Return the [X, Y] coordinate for the center point of the cell that contains the specified text.  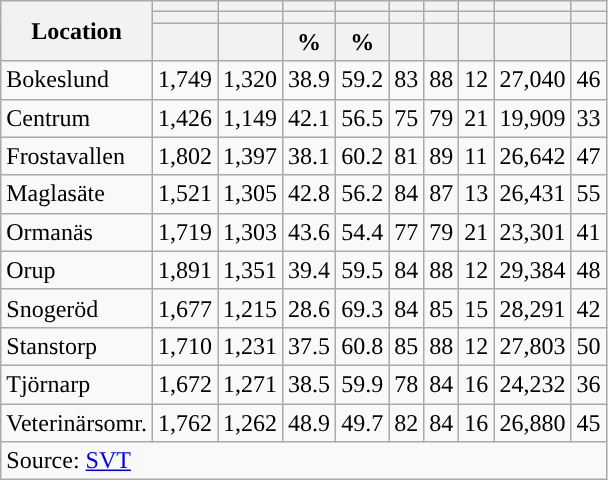
1,762 [184, 423]
48 [588, 270]
83 [406, 80]
43.6 [310, 232]
Orup [77, 270]
59.5 [362, 270]
27,803 [532, 346]
69.3 [362, 308]
15 [476, 308]
Maglasäte [77, 194]
1,677 [184, 308]
38.1 [310, 156]
89 [442, 156]
11 [476, 156]
1,521 [184, 194]
28,291 [532, 308]
Source: SVT [304, 461]
77 [406, 232]
59.2 [362, 80]
1,149 [250, 118]
38.5 [310, 384]
48.9 [310, 423]
1,231 [250, 346]
41 [588, 232]
1,351 [250, 270]
45 [588, 423]
56.2 [362, 194]
Stanstorp [77, 346]
1,891 [184, 270]
38.9 [310, 80]
1,719 [184, 232]
55 [588, 194]
Ormanäs [77, 232]
1,271 [250, 384]
36 [588, 384]
Veterinärsomr. [77, 423]
1,802 [184, 156]
42.8 [310, 194]
13 [476, 194]
42.1 [310, 118]
24,232 [532, 384]
1,303 [250, 232]
28.6 [310, 308]
Frostavallen [77, 156]
87 [442, 194]
49.7 [362, 423]
46 [588, 80]
37.5 [310, 346]
1,710 [184, 346]
60.2 [362, 156]
1,215 [250, 308]
1,262 [250, 423]
82 [406, 423]
39.4 [310, 270]
78 [406, 384]
Location [77, 31]
59.9 [362, 384]
42 [588, 308]
1,672 [184, 384]
27,040 [532, 80]
1,305 [250, 194]
29,384 [532, 270]
56.5 [362, 118]
50 [588, 346]
1,426 [184, 118]
26,431 [532, 194]
Centrum [77, 118]
1,397 [250, 156]
33 [588, 118]
54.4 [362, 232]
26,642 [532, 156]
Tjörnarp [77, 384]
Snogeröd [77, 308]
81 [406, 156]
47 [588, 156]
19,909 [532, 118]
60.8 [362, 346]
26,880 [532, 423]
23,301 [532, 232]
1,320 [250, 80]
Bokeslund [77, 80]
75 [406, 118]
1,749 [184, 80]
